Identify which cell holds the provided text, then report its (x, y) central coordinate. 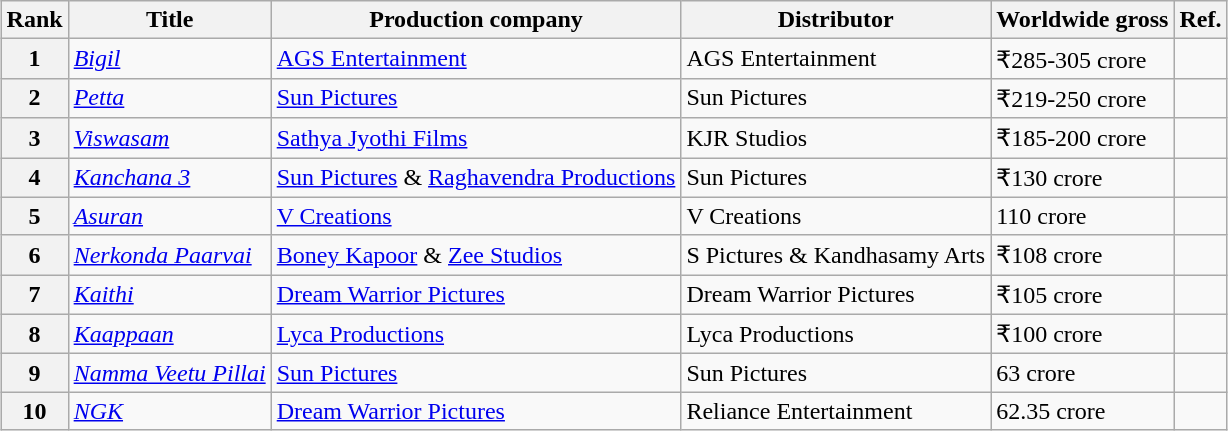
₹219-250 crore (1082, 98)
8 (34, 334)
6 (34, 255)
Viswasam (170, 138)
5 (34, 216)
62.35 crore (1082, 411)
4 (34, 178)
Boney Kapoor & Zee Studios (476, 255)
₹108 crore (1082, 255)
Ref. (1200, 20)
63 crore (1082, 373)
Distributor (836, 20)
₹285-305 crore (1082, 59)
110 crore (1082, 216)
S Pictures & Kandhasamy Arts (836, 255)
10 (34, 411)
KJR Studios (836, 138)
₹130 crore (1082, 178)
2 (34, 98)
Rank (34, 20)
Kaithi (170, 295)
Production company (476, 20)
Sun Pictures & Raghavendra Productions (476, 178)
Namma Veetu Pillai (170, 373)
Title (170, 20)
1 (34, 59)
Bigil (170, 59)
Kanchana 3 (170, 178)
Sathya Jyothi Films (476, 138)
NGK (170, 411)
Petta (170, 98)
Kaappaan (170, 334)
₹105 crore (1082, 295)
9 (34, 373)
Reliance Entertainment (836, 411)
7 (34, 295)
₹185-200 crore (1082, 138)
Asuran (170, 216)
Worldwide gross (1082, 20)
3 (34, 138)
Nerkonda Paarvai (170, 255)
₹100 crore (1082, 334)
